Extract the (X, Y) coordinate from the center of the cell holding the provided text.  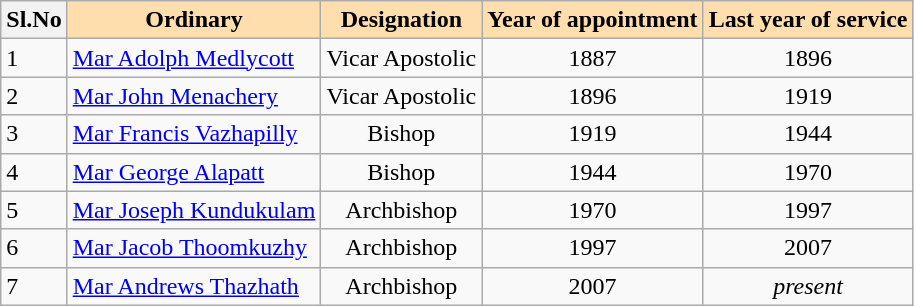
Mar George Alapatt (194, 172)
Mar Jacob Thoomkuzhy (194, 248)
Ordinary (194, 20)
1 (34, 58)
2 (34, 96)
Mar Andrews Thazhath (194, 286)
Designation (402, 20)
7 (34, 286)
Mar Francis Vazhapilly (194, 134)
1887 (592, 58)
Year of appointment (592, 20)
Last year of service (808, 20)
Mar Joseph Kundukulam (194, 210)
Mar John Menachery (194, 96)
5 (34, 210)
3 (34, 134)
Mar Adolph Medlycott (194, 58)
Sl.No (34, 20)
4 (34, 172)
present (808, 286)
6 (34, 248)
